Detect which cell encompasses the target text, then output its (x, y) center coordinate. 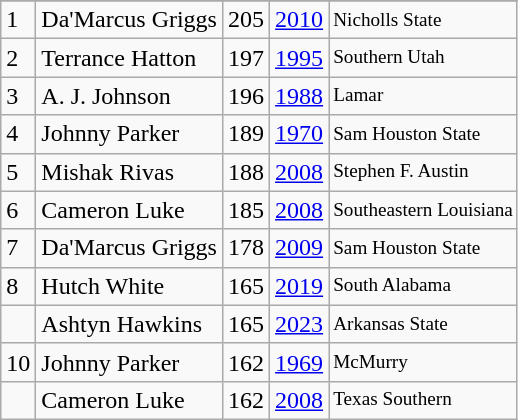
196 (246, 96)
2010 (300, 20)
Terrance Hatton (130, 58)
1969 (300, 362)
10 (18, 362)
Southeastern Louisiana (424, 210)
188 (246, 172)
7 (18, 248)
Mishak Rivas (130, 172)
178 (246, 248)
189 (246, 134)
6 (18, 210)
5 (18, 172)
185 (246, 210)
2009 (300, 248)
Ashtyn Hawkins (130, 324)
1995 (300, 58)
8 (18, 286)
1988 (300, 96)
Stephen F. Austin (424, 172)
2019 (300, 286)
1 (18, 20)
205 (246, 20)
197 (246, 58)
1970 (300, 134)
South Alabama (424, 286)
2 (18, 58)
McMurry (424, 362)
4 (18, 134)
A. J. Johnson (130, 96)
Nicholls State (424, 20)
Lamar (424, 96)
3 (18, 96)
Hutch White (130, 286)
Southern Utah (424, 58)
2023 (300, 324)
Texas Southern (424, 400)
Arkansas State (424, 324)
